Determine the (x, y) coordinate at the center of the cell enclosing the given text.  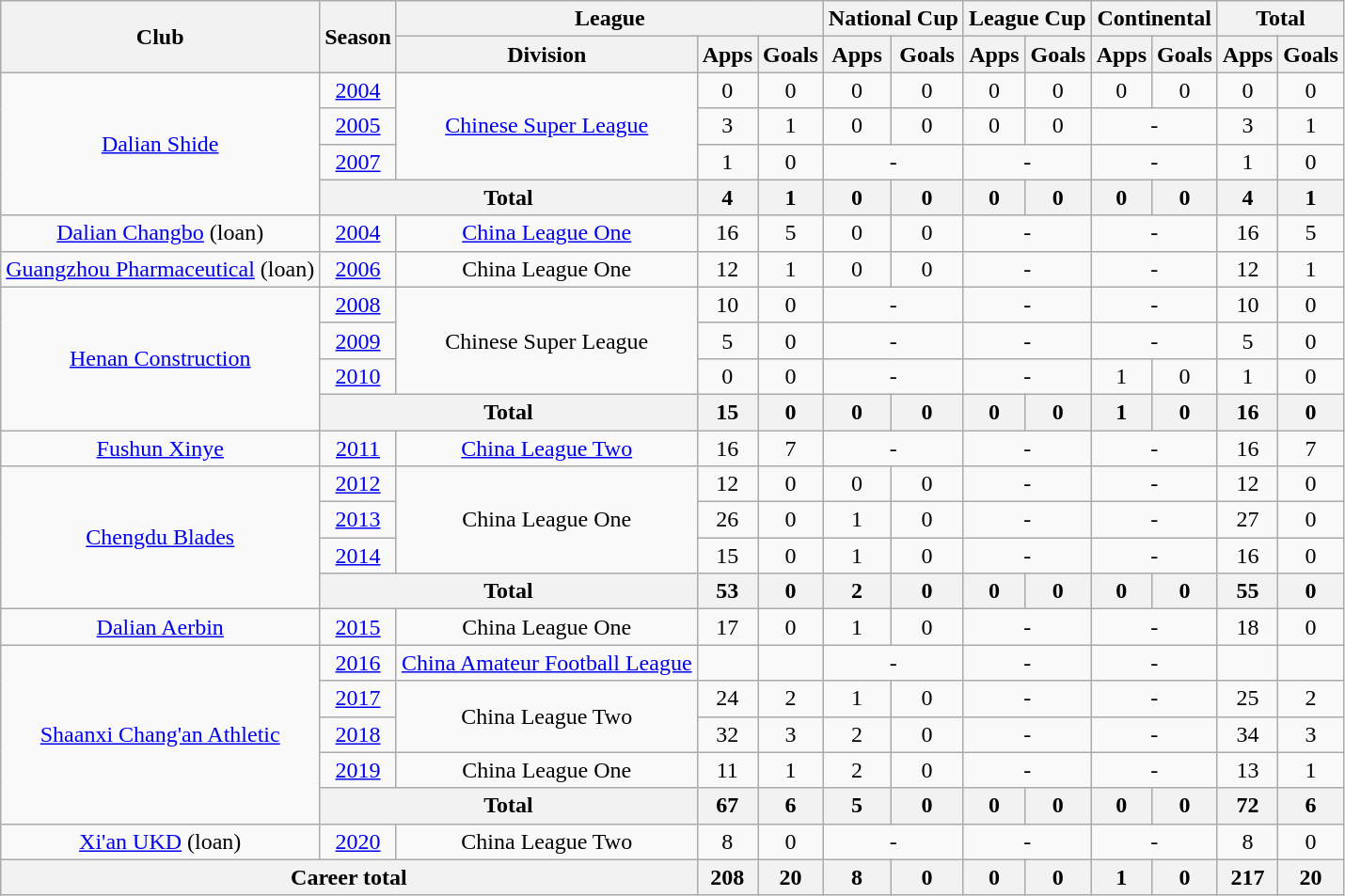
208 (727, 877)
217 (1247, 877)
27 (1247, 520)
2005 (358, 126)
China Amateur Football League (546, 663)
2006 (358, 269)
2009 (358, 340)
25 (1247, 699)
55 (1247, 591)
11 (727, 770)
National Cup (894, 19)
Xi'an UKD (loan) (160, 841)
34 (1247, 734)
26 (727, 520)
67 (727, 806)
2012 (358, 484)
2007 (358, 162)
2016 (358, 663)
Division (546, 55)
Season (358, 37)
24 (727, 699)
2018 (358, 734)
18 (1247, 627)
Continental (1154, 19)
League (609, 19)
Shaanxi Chang'an Athletic (160, 734)
53 (727, 591)
Dalian Aerbin (160, 627)
League Cup (1027, 19)
2014 (358, 556)
2008 (358, 305)
Fushun Xinye (160, 448)
Dalian Changbo (loan) (160, 233)
2013 (358, 520)
2019 (358, 770)
13 (1247, 770)
2017 (358, 699)
Chengdu Blades (160, 538)
2020 (358, 841)
Dalian Shide (160, 144)
Guangzhou Pharmaceutical (loan) (160, 269)
2015 (358, 627)
72 (1247, 806)
32 (727, 734)
Club (160, 37)
17 (727, 627)
2011 (358, 448)
Henan Construction (160, 358)
Career total (349, 877)
2010 (358, 376)
